Search for the cell housing the specified text and yield its [x, y] center coordinate. 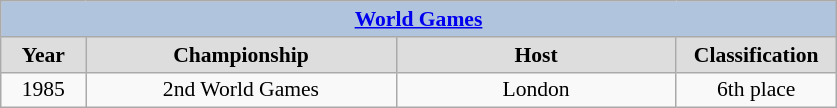
World Games [419, 19]
6th place [756, 90]
Championship [241, 55]
Classification [756, 55]
Host [536, 55]
London [536, 90]
1985 [44, 90]
Year [44, 55]
2nd World Games [241, 90]
